Return the [x, y] coordinate for the center point of the cell that contains the specified text.  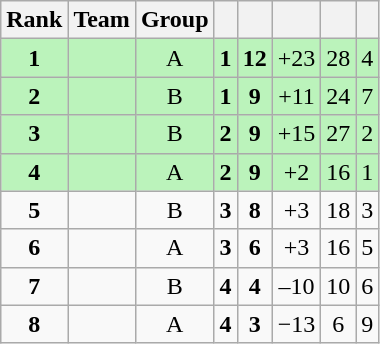
27 [338, 134]
28 [338, 58]
10 [338, 286]
24 [338, 96]
+23 [296, 58]
12 [254, 58]
Team [102, 20]
+11 [296, 96]
+15 [296, 134]
18 [338, 210]
+2 [296, 172]
Rank [34, 20]
Group [174, 20]
−13 [296, 324]
–10 [296, 286]
